Return the [x, y] coordinate for the center point of the cell that contains the specified text.  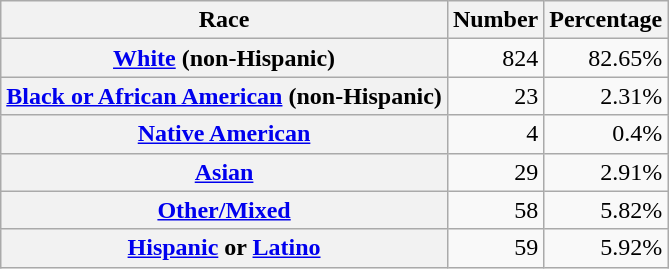
White (non-Hispanic) [224, 58]
Percentage [606, 20]
Black or African American (non-Hispanic) [224, 96]
58 [495, 210]
82.65% [606, 58]
Hispanic or Latino [224, 248]
Number [495, 20]
Native American [224, 134]
29 [495, 172]
5.82% [606, 210]
824 [495, 58]
23 [495, 96]
59 [495, 248]
Race [224, 20]
2.91% [606, 172]
4 [495, 134]
Asian [224, 172]
5.92% [606, 248]
0.4% [606, 134]
Other/Mixed [224, 210]
2.31% [606, 96]
